Determine the (X, Y) coordinate at the center of the cell enclosing the given text.  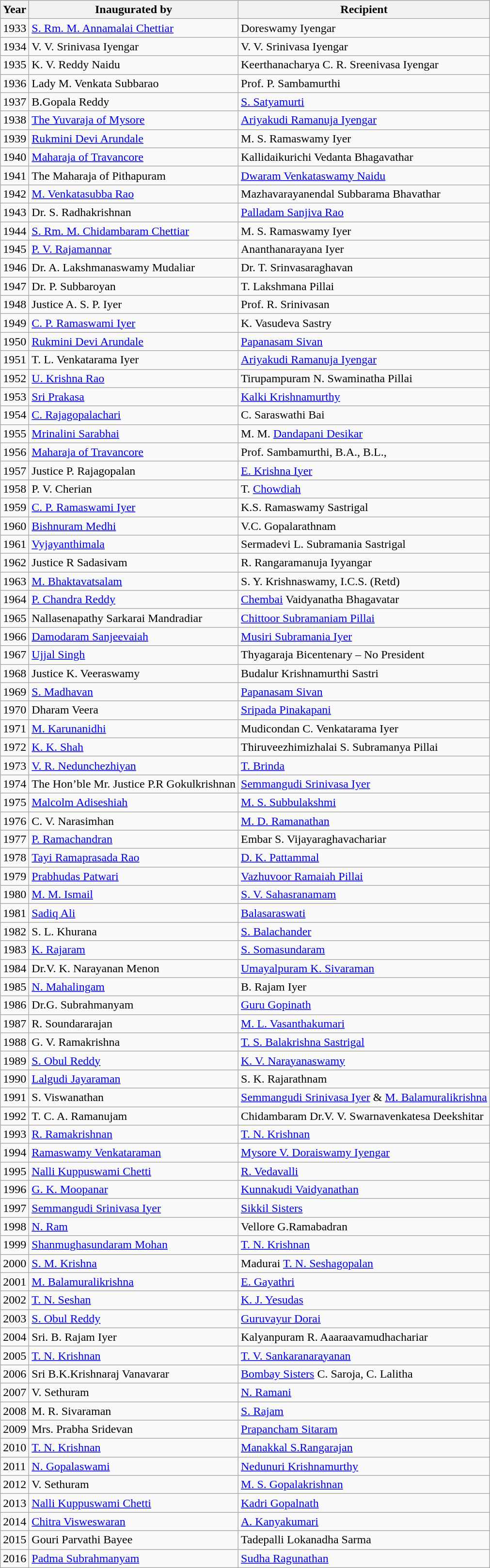
1971 (15, 729)
G. V. Ramakrishna (134, 1042)
S. Somasundaram (364, 950)
Ramaswamy Venkataraman (134, 1153)
1945 (15, 249)
1956 (15, 452)
1980 (15, 895)
Keerthanacharya C. R. Sreenivasa Iyengar (364, 65)
Madurai T. N. Seshagopalan (364, 1263)
S. M. Krishna (134, 1263)
Tirupampuram N. Swaminatha Pillai (364, 378)
K. Vasudeva Sastry (364, 323)
K.S. Ramaswamy Sastrigal (364, 507)
Tayi Ramaprasada Rao (134, 858)
R. Rangaramanuja Iyyangar (364, 563)
T. Brinda (364, 765)
Ujjal Singh (134, 655)
1960 (15, 526)
K. Rajaram (134, 950)
P. Chandra Reddy (134, 600)
1946 (15, 268)
M. R. Sivaraman (134, 1411)
1999 (15, 1245)
C. Saraswathi Bai (364, 415)
Prof. R. Srinivasan (364, 305)
2006 (15, 1374)
1996 (15, 1190)
Palladam Sanjiva Rao (364, 212)
Year (15, 10)
S. L. Khurana (134, 931)
Dr.V. K. Narayanan Menon (134, 968)
1955 (15, 434)
V.C. Gopalarathnam (364, 526)
1983 (15, 950)
S. Madhavan (134, 692)
2002 (15, 1300)
Mudicondan C. Venkatarama Iyer (364, 729)
1978 (15, 858)
N. Gopalaswami (134, 1466)
1937 (15, 102)
C. Rajagopalachari (134, 415)
Budalur Krishnamurthi Sastri (364, 673)
1982 (15, 931)
B.Gopala Reddy (134, 102)
S. Rm. M. Annamalai Chettiar (134, 28)
Kadri Gopalnath (364, 1503)
1972 (15, 747)
1948 (15, 305)
1940 (15, 157)
Manakkal S.Rangarajan (364, 1448)
2010 (15, 1448)
Dr.G. Subrahmanyam (134, 1005)
1934 (15, 47)
Chembai Vaidyanatha Bhagavatar (364, 600)
Damodaram Sanjeevaiah (134, 637)
1997 (15, 1208)
Chittoor Subramaniam Pillai (364, 618)
Prapancham Sitaram (364, 1429)
Gouri Parvathi Bayee (134, 1540)
C. V. Narasimhan (134, 821)
Shanmughasundaram Mohan (134, 1245)
1988 (15, 1042)
Semmangudi Srinivasa Iyer & M. Balamuralikrishna (364, 1097)
B. Rajam Iyer (364, 987)
2011 (15, 1466)
Mysore V. Doraiswamy Iyengar (364, 1153)
K. J. Yesudas (364, 1300)
S. Balachander (364, 931)
K. V. Reddy Naidu (134, 65)
1990 (15, 1079)
Dwaram Venkataswamy Naidu (364, 175)
V. R. Nedunchezhiyan (134, 765)
S. K. Rajarathnam (364, 1079)
S. Satyamurti (364, 102)
1944 (15, 231)
2000 (15, 1263)
1970 (15, 710)
Sri. B. Rajam Iyer (134, 1337)
E. Gayathri (364, 1282)
1952 (15, 378)
M. Bhaktavatsalam (134, 581)
1941 (15, 175)
T. L. Venkatarama Iyer (134, 360)
Bishnuram Medhi (134, 526)
N. Ramani (364, 1392)
1935 (15, 65)
M. D. Ramanathan (364, 821)
Balasaraswati (364, 913)
Justice P. Rajagopalan (134, 470)
2004 (15, 1337)
R. Vedavalli (364, 1171)
K. V. Narayanaswamy (364, 1060)
Dr. T. Srinvasaraghavan (364, 268)
1959 (15, 507)
1938 (15, 120)
1950 (15, 342)
2014 (15, 1521)
Sri B.K.Krishnaraj Vanavarar (134, 1374)
2003 (15, 1319)
1986 (15, 1005)
1984 (15, 968)
1987 (15, 1024)
1966 (15, 637)
2016 (15, 1558)
Musiri Subramania Iyer (364, 637)
1963 (15, 581)
1933 (15, 28)
1989 (15, 1060)
Dr. A. Lakshmanaswamy Mudaliar (134, 268)
Sri Prakasa (134, 397)
Mrs. Prabha Sridevan (134, 1429)
1958 (15, 489)
Umayalpuram K. Sivaraman (364, 968)
1991 (15, 1097)
1975 (15, 802)
Dr. P. Subbaroyan (134, 286)
Sermadevi L. Subramania Sastrigal (364, 544)
Padma Subrahmanyam (134, 1558)
K. K. Shah (134, 747)
Dr. S. Radhakrishnan (134, 212)
Recipient (364, 10)
1977 (15, 839)
2007 (15, 1392)
Justice R Sadasivam (134, 563)
2015 (15, 1540)
S. Rm. M. Chidambaram Chettiar (134, 231)
2008 (15, 1411)
Vazhuvoor Ramaiah Pillai (364, 876)
1969 (15, 692)
Vyjayanthimala (134, 544)
1979 (15, 876)
T. C. A. Ramanujam (134, 1116)
P. V. Cherian (134, 489)
1954 (15, 415)
G. K. Moopanar (134, 1190)
T. Chowdiah (364, 489)
The Hon’ble Mr. Justice P.R Gokulkrishnan (134, 784)
Vellore G.Ramabadran (364, 1226)
2012 (15, 1485)
Sikkil Sisters (364, 1208)
1943 (15, 212)
Sadiq Ali (134, 913)
Sudha Ragunathan (364, 1558)
1962 (15, 563)
2009 (15, 1429)
Bombay Sisters C. Saroja, C. Lalitha (364, 1374)
2005 (15, 1355)
D. K. Pattammal (364, 858)
2001 (15, 1282)
1942 (15, 194)
P. V. Rajamannar (134, 249)
P. Ramachandran (134, 839)
Nallasenapathy Sarkarai Mandradiar (134, 618)
1974 (15, 784)
S. Rajam (364, 1411)
Justice K. Veeraswamy (134, 673)
Guruvayur Dorai (364, 1319)
1947 (15, 286)
N. Mahalingam (134, 987)
Tadepalli Lokanadha Sarma (364, 1540)
Ananthanarayana Iyer (364, 249)
1968 (15, 673)
1985 (15, 987)
1967 (15, 655)
M. L. Vasanthakumari (364, 1024)
M. S. Subbulakshmi (364, 802)
1951 (15, 360)
Guru Gopinath (364, 1005)
Sripada Pinakapani (364, 710)
1998 (15, 1226)
1953 (15, 397)
1995 (15, 1171)
M. Venkatasubba Rao (134, 194)
S. V. Sahasranamam (364, 895)
A. Kanyakumari (364, 1521)
Kallidaikurichi Vedanta Bhagavathar (364, 157)
U. Krishna Rao (134, 378)
Justice A. S. P. Iyer (134, 305)
1939 (15, 139)
Lalgudi Jayaraman (134, 1079)
2013 (15, 1503)
R. Ramakrishnan (134, 1134)
Doreswamy Iyengar (364, 28)
M. Karunanidhi (134, 729)
Inaugurated by (134, 10)
Prof. P. Sambamurthi (364, 83)
Prabhudas Patwari (134, 876)
T. V. Sankaranarayanan (364, 1355)
1994 (15, 1153)
Prof. Sambamurthi, B.A., B.L., (364, 452)
1992 (15, 1116)
The Maharaja of Pithapuram (134, 175)
N. Ram (134, 1226)
1973 (15, 765)
M. Balamuralikrishna (134, 1282)
Lady M. Venkata Subbarao (134, 83)
The Yuvaraja of Mysore (134, 120)
Chitra Visweswaran (134, 1521)
1949 (15, 323)
T. N. Seshan (134, 1300)
S. Y. Krishnaswamy, I.C.S. (Retd) (364, 581)
R. Soundararajan (134, 1024)
Thyagaraja Bicentenary – No President (364, 655)
T. S. Balakrishna Sastrigal (364, 1042)
Kalyanpuram R. Aaaraavamudhachariar (364, 1337)
Thiruveezhimizhalai S. Subramanya Pillai (364, 747)
1976 (15, 821)
Nedunuri Krishnamurthy (364, 1466)
Malcolm Adiseshiah (134, 802)
M. S. Gopalakrishnan (364, 1485)
1965 (15, 618)
E. Krishna Iyer (364, 470)
Kunnakudi Vaidyanathan (364, 1190)
1993 (15, 1134)
Kalki Krishnamurthy (364, 397)
M. M. Dandapani Desikar (364, 434)
1981 (15, 913)
Mrinalini Sarabhai (134, 434)
1961 (15, 544)
1936 (15, 83)
Chidambaram Dr.V. V. Swarnavenkatesa Deekshitar (364, 1116)
Dharam Veera (134, 710)
M. M. Ismail (134, 895)
1957 (15, 470)
Embar S. Vijayaraghavachariar (364, 839)
T. Lakshmana Pillai (364, 286)
Mazhavarayanendal Subbarama Bhavathar (364, 194)
1964 (15, 600)
S. Viswanathan (134, 1097)
